Scan for the cell matching the given text and deliver its (X, Y) coordinate at center. 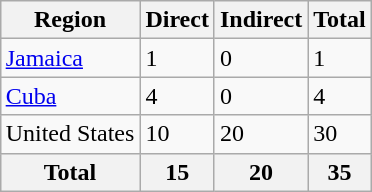
Direct (178, 20)
15 (178, 172)
Jamaica (70, 58)
United States (70, 134)
10 (178, 134)
Indirect (260, 20)
35 (340, 172)
30 (340, 134)
Cuba (70, 96)
Region (70, 20)
